Scan for the cell matching the given text and deliver its [X, Y] coordinate at center. 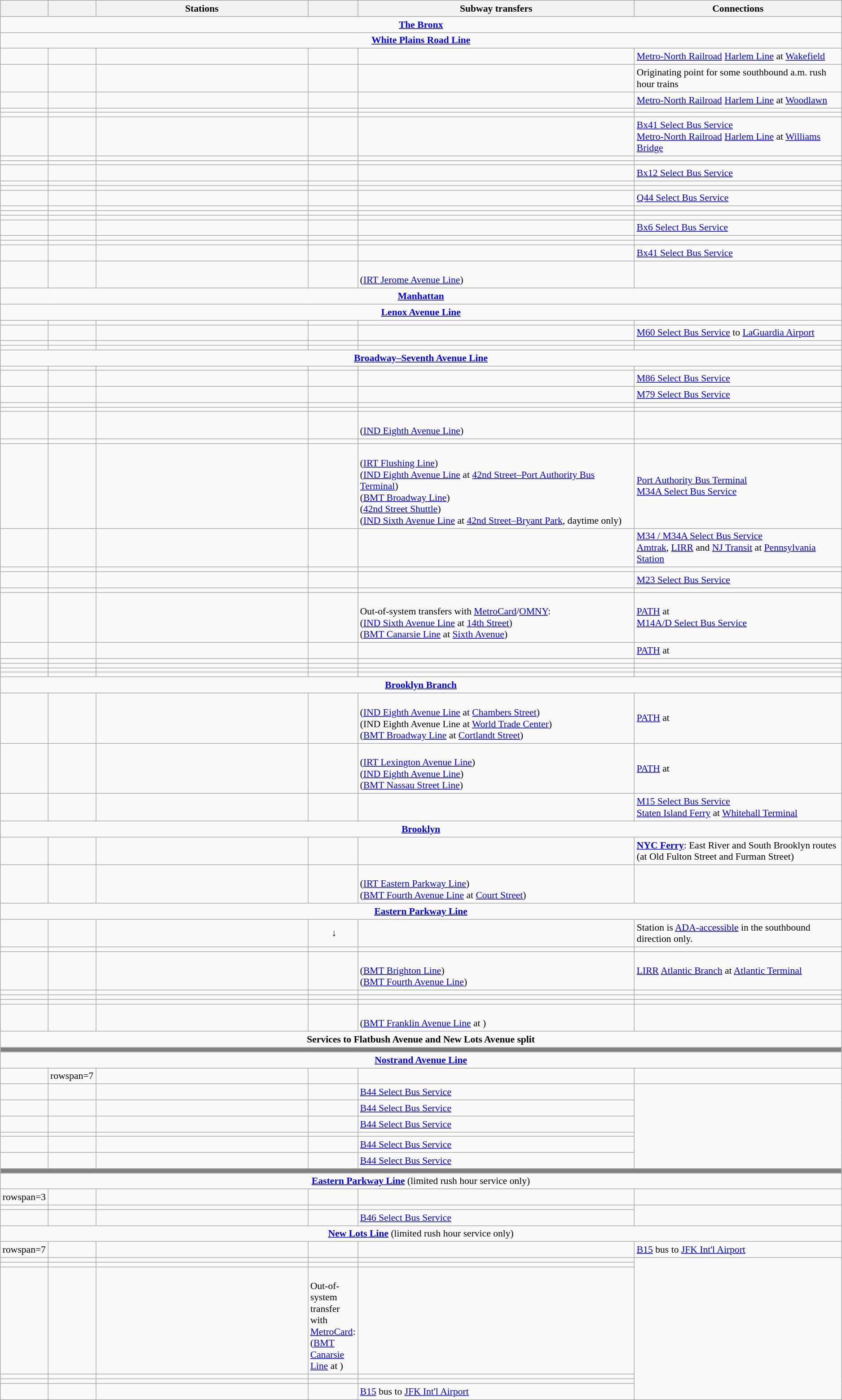
Out-of-system transfer with MetroCard: (BMT Canarsie Line at ) [333, 1321]
(BMT Franklin Avenue Line at ) [496, 1018]
(BMT Brighton Line) (BMT Fourth Avenue Line) [496, 971]
M86 Select Bus Service [738, 379]
Bx6 Select Bus Service [738, 228]
(IRT Lexington Avenue Line) (IND Eighth Avenue Line) (BMT Nassau Street Line) [496, 768]
LIRR Atlantic Branch at Atlantic Terminal [738, 971]
The Bronx [421, 25]
(IND Eighth Avenue Line at Chambers Street) (IND Eighth Avenue Line at World Trade Center) (BMT Broadway Line at Cortlandt Street) [496, 718]
New Lots Line (limited rush hour service only) [421, 1234]
Services to Flatbush Avenue and New Lots Avenue split [421, 1040]
M60 Select Bus Service to LaGuardia Airport [738, 333]
Lenox Avenue Line [421, 313]
M15 Select Bus Service Staten Island Ferry at Whitehall Terminal [738, 808]
Station is ADA-accessible in the southbound direction only. [738, 933]
Subway transfers [496, 9]
M79 Select Bus Service [738, 395]
Eastern Parkway Line (limited rush hour service only) [421, 1181]
Bx41 Select Bus Service [738, 253]
Brooklyn Branch [421, 685]
Eastern Parkway Line [421, 912]
Brooklyn [421, 829]
Broadway–Seventh Avenue Line [421, 358]
(IRT Jerome Avenue Line) [496, 275]
rowspan=3 [24, 1197]
Port Authority Bus TerminalM34A Select Bus Service [738, 486]
B46 Select Bus Service [496, 1218]
Out-of-system transfers with MetroCard/OMNY: (IND Sixth Avenue Line at 14th Street) (BMT Canarsie Line at Sixth Avenue) [496, 618]
NYC Ferry: East River and South Brooklyn routes (at Old Fulton Street and Furman Street) [738, 851]
Metro-North Railroad Harlem Line at Wakefield [738, 57]
Nostrand Avenue Line [421, 1060]
Metro-North Railroad Harlem Line at Woodlawn [738, 100]
Originating point for some southbound a.m. rush hour trains [738, 78]
PATH at M14A/D Select Bus Service [738, 618]
Bx12 Select Bus Service [738, 173]
White Plains Road Line [421, 40]
Connections [738, 9]
(IND Eighth Avenue Line) [496, 426]
Manhattan [421, 296]
M23 Select Bus Service [738, 580]
Bx41 Select Bus ServiceMetro-North Railroad Harlem Line at Williams Bridge [738, 137]
↓ [333, 933]
Q44 Select Bus Service [738, 198]
(IRT Eastern Parkway Line) (BMT Fourth Avenue Line at Court Street) [496, 884]
Stations [202, 9]
M34 / M34A Select Bus ServiceAmtrak, LIRR and NJ Transit at Pennsylvania Station [738, 548]
